Search for the cell housing the specified text and yield its (x, y) center coordinate. 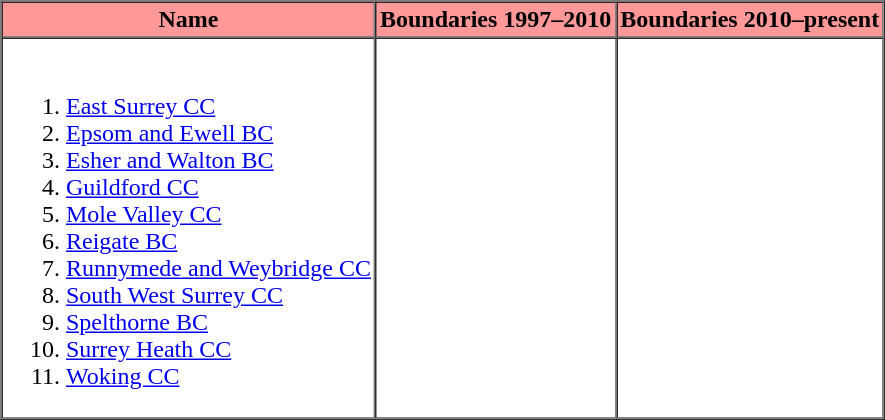
Boundaries 2010–present (750, 20)
Boundaries 1997–2010 (495, 20)
Name (189, 20)
